From the cell containing the given text, extract its center point as (X, Y) coordinate. 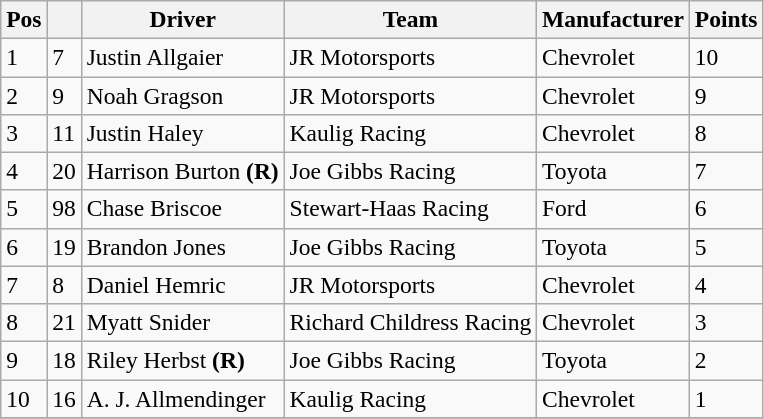
Driver (182, 19)
Manufacturer (614, 19)
Points (726, 19)
Stewart-Haas Racing (410, 209)
20 (64, 171)
Pos (24, 19)
Richard Childress Racing (410, 322)
Brandon Jones (182, 247)
Daniel Hemric (182, 285)
Myatt Snider (182, 322)
Harrison Burton (R) (182, 171)
A. J. Allmendinger (182, 398)
Justin Allgaier (182, 57)
Team (410, 19)
19 (64, 247)
Chase Briscoe (182, 209)
Ford (614, 209)
18 (64, 360)
21 (64, 322)
11 (64, 133)
16 (64, 398)
Justin Haley (182, 133)
Noah Gragson (182, 95)
Riley Herbst (R) (182, 360)
98 (64, 209)
